Identify which cell holds the provided text, then report its [X, Y] central coordinate. 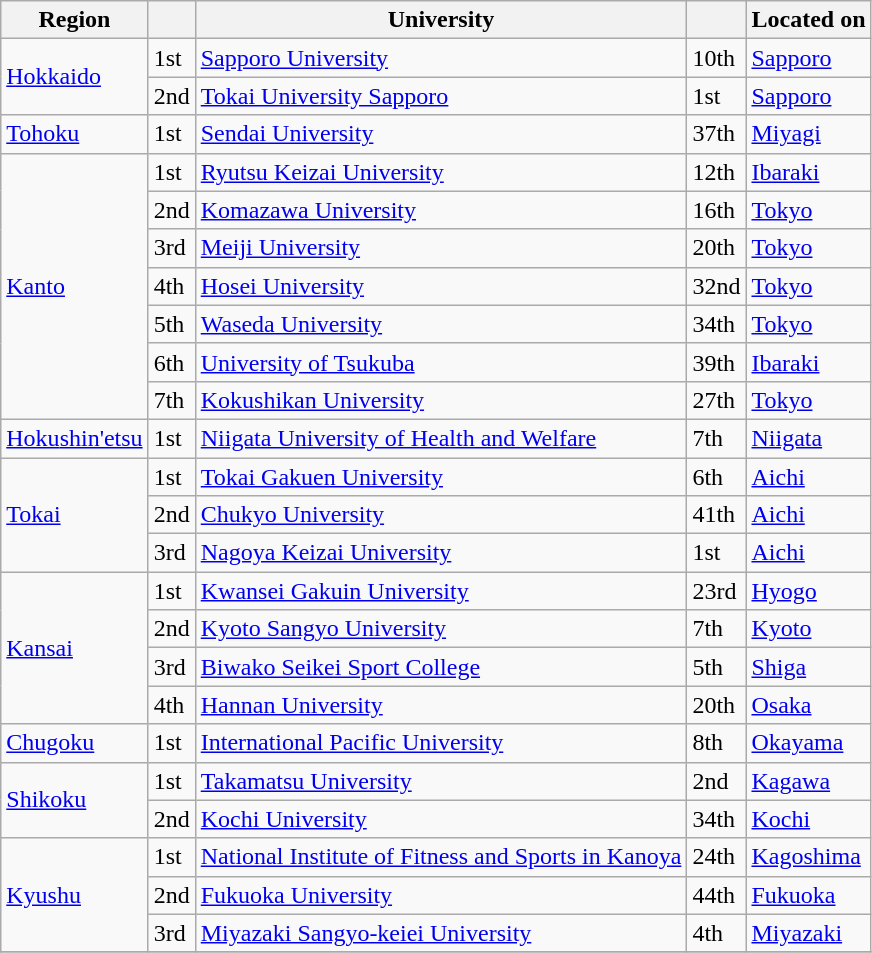
Region [74, 20]
8th [716, 743]
Kanto [74, 286]
Kagoshima [808, 857]
Osaka [808, 705]
Tokai Gakuen University [441, 477]
Kyoto [808, 629]
Komazawa University [441, 210]
University of Tsukuba [441, 362]
Located on [808, 20]
Niigata [808, 438]
Hyogo [808, 591]
Miyazaki [808, 933]
Shiga [808, 667]
Niigata University of Health and Welfare [441, 438]
Tohoku [74, 134]
Takamatsu University [441, 781]
Sendai University [441, 134]
Hannan University [441, 705]
32nd [716, 286]
Miyagi [808, 134]
Kokushikan University [441, 400]
Chukyo University [441, 515]
Chugoku [74, 743]
Tokai [74, 515]
Shikoku [74, 800]
39th [716, 362]
37th [716, 134]
Kyoto Sangyo University [441, 629]
Kansai [74, 648]
Kyushu [74, 895]
Nagoya Keizai University [441, 553]
24th [716, 857]
Biwako Seikei Sport College [441, 667]
23rd [716, 591]
Kwansei Gakuin University [441, 591]
Sapporo University [441, 58]
Okayama [808, 743]
41th [716, 515]
44th [716, 895]
16th [716, 210]
Ryutsu Keizai University [441, 172]
Kochi University [441, 819]
Fukuoka [808, 895]
Hosei University [441, 286]
10th [716, 58]
Miyazaki Sangyo-keiei University [441, 933]
Waseda University [441, 324]
Fukuoka University [441, 895]
Kagawa [808, 781]
Tokai University Sapporo [441, 96]
Meiji University [441, 248]
27th [716, 400]
National Institute of Fitness and Sports in Kanoya [441, 857]
12th [716, 172]
University [441, 20]
Hokushin'etsu [74, 438]
Kochi [808, 819]
International Pacific University [441, 743]
Hokkaido [74, 77]
